Scan for the cell matching the given text and deliver its [x, y] coordinate at center. 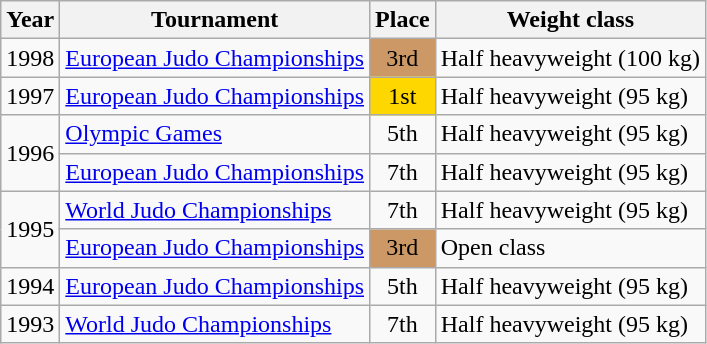
1996 [30, 153]
Open class [570, 248]
1994 [30, 286]
Weight class [570, 20]
1993 [30, 324]
Half heavyweight (100 kg) [570, 58]
1997 [30, 96]
Year [30, 20]
Place [403, 20]
1st [403, 96]
Olympic Games [215, 134]
Tournament [215, 20]
1998 [30, 58]
1995 [30, 229]
